Identify which cell holds the provided text, then report its [X, Y] central coordinate. 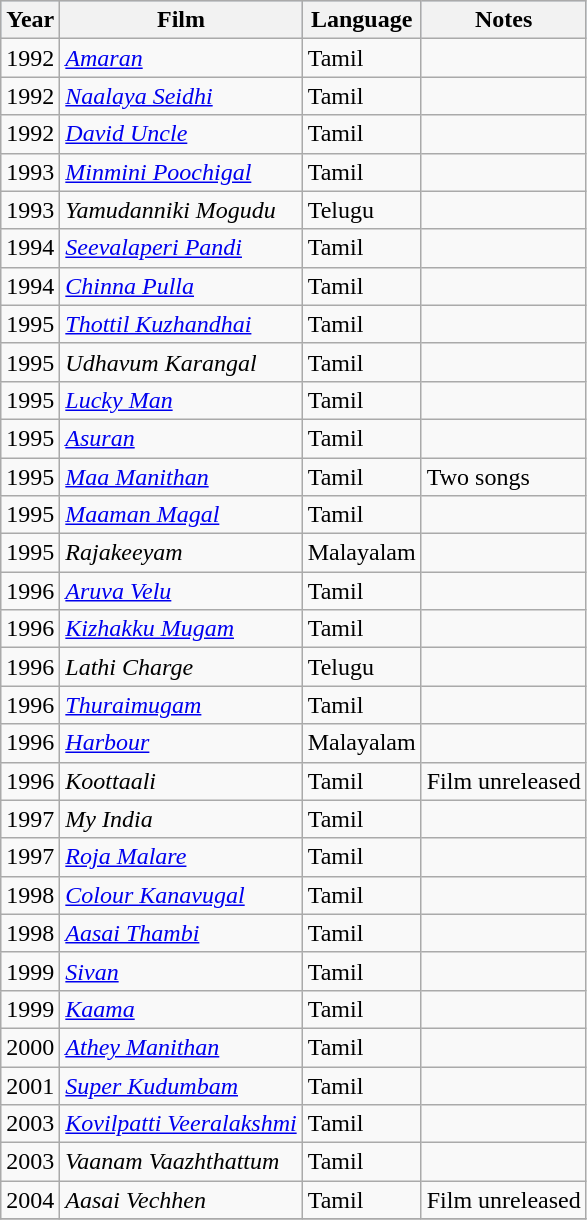
Yamudanniki Mogudu [181, 210]
Sivan [181, 971]
Thuraimugam [181, 705]
2000 [30, 1047]
Aruva Velu [181, 591]
Harbour [181, 743]
2004 [30, 1200]
Minmini Poochigal [181, 172]
Vaanam Vaazhthattum [181, 1162]
Athey Manithan [181, 1047]
Naalaya Seidhi [181, 96]
Roja Malare [181, 857]
Seevalaperi Pandi [181, 248]
Aasai Thambi [181, 933]
Lathi Charge [181, 667]
Super Kudumbam [181, 1085]
Rajakeeyam [181, 553]
Amaran [181, 58]
Lucky Man [181, 400]
Chinna Pulla [181, 286]
Aasai Vechhen [181, 1200]
Asuran [181, 438]
Udhavum Karangal [181, 362]
Notes [504, 20]
My India [181, 819]
Two songs [504, 477]
Language [362, 20]
Year [30, 20]
Maa Manithan [181, 477]
Maaman Magal [181, 515]
Koottaali [181, 781]
2001 [30, 1085]
Kovilpatti Veeralakshmi [181, 1124]
Film [181, 20]
David Uncle [181, 134]
Thottil Kuzhandhai [181, 324]
Kaama [181, 1009]
Colour Kanavugal [181, 895]
Kizhakku Mugam [181, 629]
